For the text-containing cell, return its midpoint in (X, Y) coordinate format. 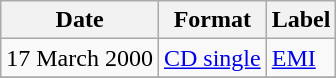
Label (301, 20)
Format (212, 20)
17 March 2000 (80, 58)
CD single (212, 58)
Date (80, 20)
EMI (301, 58)
